Capture the cell that displays the provided text and extract its [x, y] central coordinate. 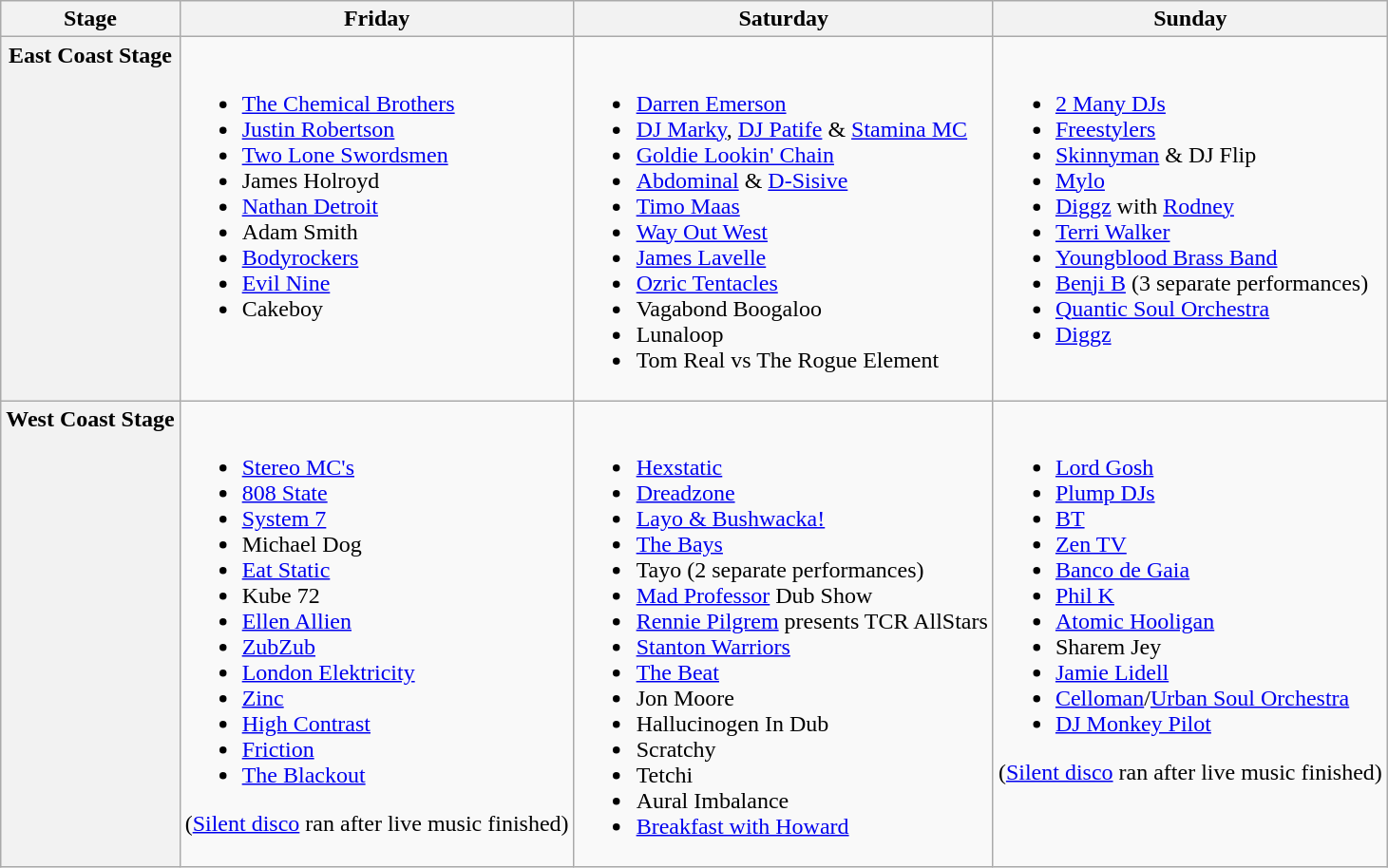
West Coast Stage [90, 634]
Sunday [1189, 19]
The Chemical BrothersJustin RobertsonTwo Lone SwordsmenJames HolroydNathan DetroitAdam SmithBodyrockersEvil NineCakeboy [376, 218]
East Coast Stage [90, 218]
Stage [90, 19]
Friday [376, 19]
Saturday [783, 19]
